Search for the cell housing the specified text and yield its (x, y) center coordinate. 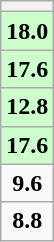
8.8 (28, 221)
12.8 (28, 107)
9.6 (28, 183)
18.0 (28, 31)
